Scan for the cell matching the given text and deliver its [x, y] coordinate at center. 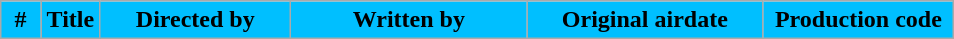
Directed by [196, 20]
# [20, 20]
Written by [409, 20]
Original airdate [645, 20]
Production code [858, 20]
Title [70, 20]
